Output the [X, Y] coordinate of the center of the cell containing the given text.  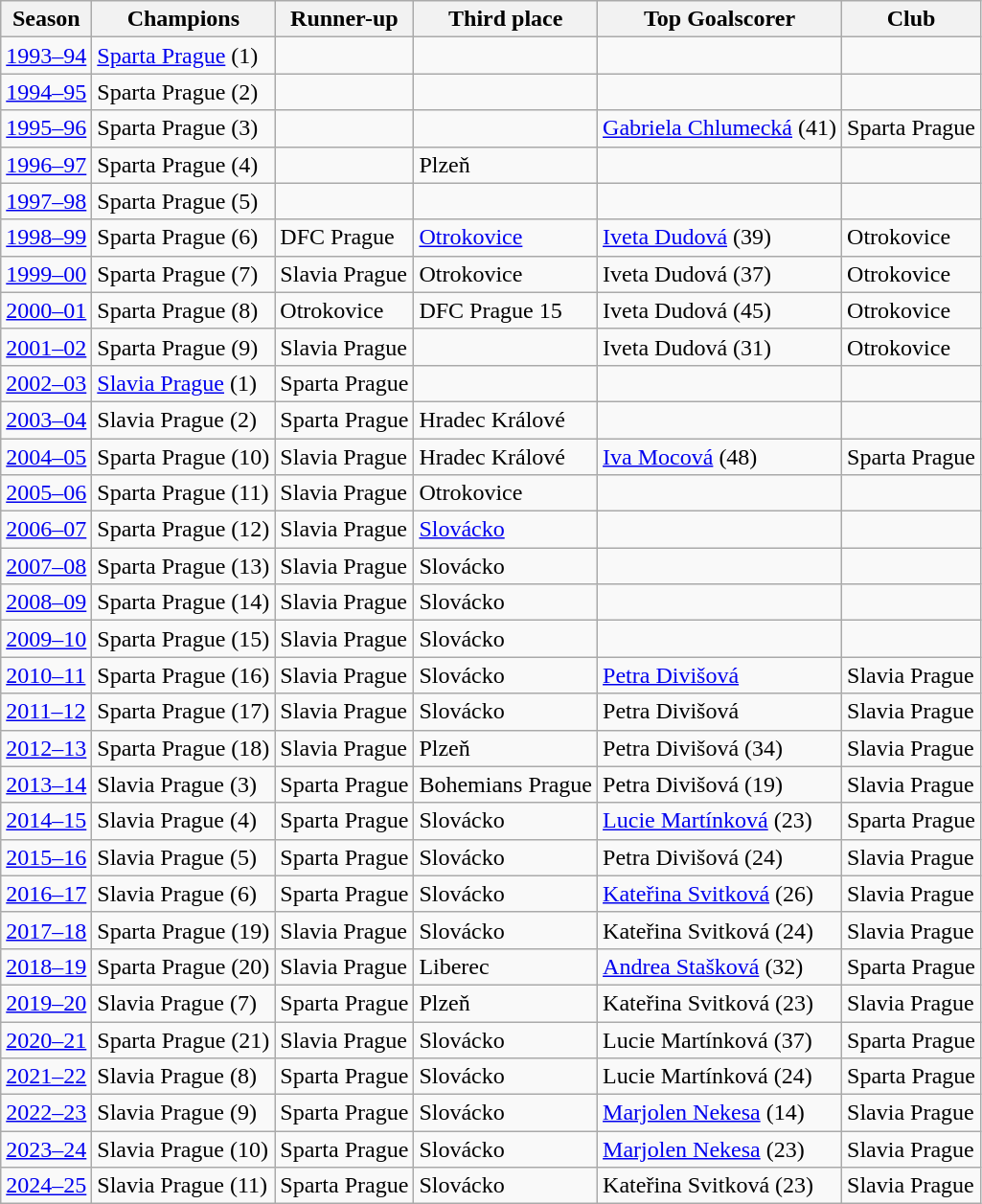
Petra Divišová (34) [720, 748]
DFC Prague 15 [506, 310]
1997–98 [46, 201]
Lucie Martínková (24) [720, 1077]
Sparta Prague (18) [184, 748]
DFC Prague [345, 238]
Sparta Prague (7) [184, 274]
Lucie Martínková (23) [720, 821]
2010–11 [46, 675]
Slavia Prague (5) [184, 857]
Champions [184, 19]
Slavia Prague (10) [184, 1149]
2021–22 [46, 1077]
Slavia Prague (8) [184, 1077]
Runner-up [345, 19]
Sparta Prague (10) [184, 457]
2009–10 [46, 639]
Slavia Prague (9) [184, 1113]
Slavia Prague (11) [184, 1186]
2004–05 [46, 457]
Lucie Martínková (37) [720, 1039]
Petra Divišová (19) [720, 784]
2014–15 [46, 821]
Iveta Dudová (39) [720, 238]
Andrea Stašková (32) [720, 966]
Slavia Prague (3) [184, 784]
Iveta Dudová (31) [720, 347]
2020–21 [46, 1039]
Sparta Prague (2) [184, 92]
Sparta Prague (8) [184, 310]
Kateřina Svitková (26) [720, 894]
Sparta Prague (17) [184, 712]
Sparta Prague (16) [184, 675]
2022–23 [46, 1113]
2013–14 [46, 784]
1999–00 [46, 274]
2017–18 [46, 930]
2016–17 [46, 894]
1993–94 [46, 56]
2018–19 [46, 966]
Slavia Prague (1) [184, 383]
1996–97 [46, 165]
Sparta Prague (19) [184, 930]
1994–95 [46, 92]
Sparta Prague (21) [184, 1039]
2005–06 [46, 493]
Sparta Prague (5) [184, 201]
Sparta Prague (1) [184, 56]
2003–04 [46, 420]
Season [46, 19]
2019–20 [46, 1003]
Sparta Prague (20) [184, 966]
Sparta Prague (12) [184, 530]
Gabriela Chlumecká (41) [720, 128]
Sparta Prague (11) [184, 493]
2006–07 [46, 530]
Top Goalscorer [720, 19]
2001–02 [46, 347]
Slavia Prague (6) [184, 894]
2007–08 [46, 566]
Sparta Prague (14) [184, 602]
Petra Divišová (24) [720, 857]
Sparta Prague (13) [184, 566]
Sparta Prague (15) [184, 639]
2024–25 [46, 1186]
2008–09 [46, 602]
Iveta Dudová (45) [720, 310]
Iva Mocová (48) [720, 457]
Sparta Prague (6) [184, 238]
2011–12 [46, 712]
1995–96 [46, 128]
Third place [506, 19]
Sparta Prague (3) [184, 128]
2023–24 [46, 1149]
Bohemians Prague [506, 784]
Marjolen Nekesa (23) [720, 1149]
2002–03 [46, 383]
1998–99 [46, 238]
Slavia Prague (7) [184, 1003]
Iveta Dudová (37) [720, 274]
2012–13 [46, 748]
Kateřina Svitková (24) [720, 930]
Sparta Prague (4) [184, 165]
Marjolen Nekesa (14) [720, 1113]
Club [912, 19]
Sparta Prague (9) [184, 347]
Liberec [506, 966]
2015–16 [46, 857]
2000–01 [46, 310]
Slavia Prague (2) [184, 420]
Slavia Prague (4) [184, 821]
